Find where the given text appears and provide that cell's center as (X, Y) coordinate. 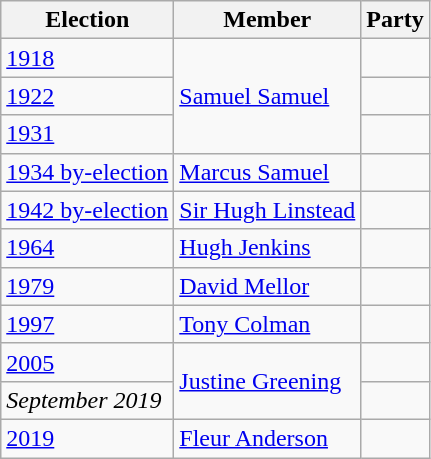
September 2019 (88, 400)
1979 (88, 286)
David Mellor (268, 286)
Party (395, 20)
1964 (88, 248)
1997 (88, 324)
1942 by-election (88, 210)
Justine Greening (268, 381)
Fleur Anderson (268, 438)
1922 (88, 96)
Election (88, 20)
Marcus Samuel (268, 172)
1931 (88, 134)
1934 by-election (88, 172)
Tony Colman (268, 324)
Hugh Jenkins (268, 248)
2019 (88, 438)
Member (268, 20)
Samuel Samuel (268, 96)
2005 (88, 362)
1918 (88, 58)
Sir Hugh Linstead (268, 210)
